Find where the given text appears and provide that cell's center as (x, y) coordinate. 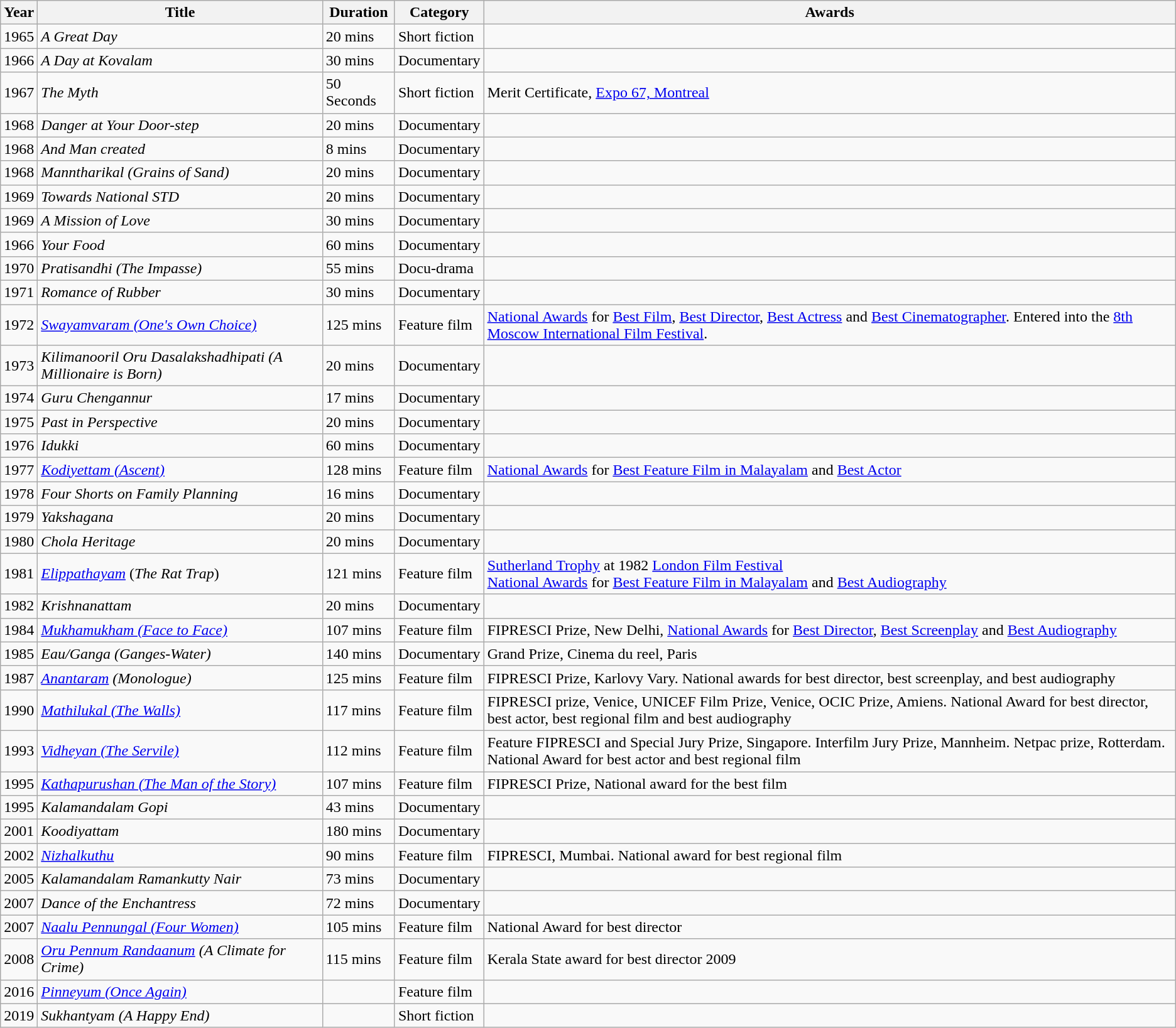
1980 (19, 541)
Mukhamukham (Face to Face) (180, 630)
Dance of the Enchantress (180, 903)
1971 (19, 292)
Duration (358, 13)
2001 (19, 831)
Kalamandalam Ramankutty Nair (180, 879)
National Awards for Best Feature Film in Malayalam and Best Actor (829, 470)
1987 (19, 678)
Merit Certificate, Expo 67, Montreal (829, 93)
A Mission of Love (180, 220)
1974 (19, 398)
Title (180, 13)
Kathapurushan (The Man of the Story) (180, 783)
Romance of Rubber (180, 292)
180 mins (358, 831)
Anantaram (Monologue) (180, 678)
1990 (19, 710)
Kerala State award for best director 2009 (829, 960)
90 mins (358, 855)
FIPRESCI Prize, New Delhi, National Awards for Best Director, Best Screenplay and Best Audiography (829, 630)
1984 (19, 630)
1979 (19, 517)
A Great Day (180, 36)
Swayamvaram (One's Own Choice) (180, 324)
Yakshagana (180, 517)
Manntharikal (Grains of Sand) (180, 173)
1970 (19, 268)
Vidheyan (The Servile) (180, 751)
1978 (19, 494)
8 mins (358, 149)
2008 (19, 960)
Eau/Ganga (Ganges-Water) (180, 654)
140 mins (358, 654)
2019 (19, 1015)
Pratisandhi (The Impasse) (180, 268)
And Man created (180, 149)
Koodiyattam (180, 831)
Pinneyum (Once Again) (180, 992)
1967 (19, 93)
Oru Pennum Randaanum (A Climate for Crime) (180, 960)
FIPRESCI Prize, National award for the best film (829, 783)
Past in Perspective (180, 422)
2002 (19, 855)
2016 (19, 992)
16 mins (358, 494)
Naalu Pennungal (Four Women) (180, 927)
Mathilukal (The Walls) (180, 710)
Awards (829, 13)
Grand Prize, Cinema du reel, Paris (829, 654)
1975 (19, 422)
1972 (19, 324)
73 mins (358, 879)
FIPRESCI Prize, Karlovy Vary. National awards for best director, best screenplay, and best audiography (829, 678)
117 mins (358, 710)
Elippathayam (The Rat Trap) (180, 574)
1977 (19, 470)
112 mins (358, 751)
43 mins (358, 808)
17 mins (358, 398)
55 mins (358, 268)
2005 (19, 879)
A Day at Kovalam (180, 60)
Docu-drama (439, 268)
Chola Heritage (180, 541)
Nizhalkuthu (180, 855)
115 mins (358, 960)
128 mins (358, 470)
50 Seconds (358, 93)
Sukhantyam (A Happy End) (180, 1015)
Kodiyettam (Ascent) (180, 470)
Your Food (180, 244)
1981 (19, 574)
Kilimanooril Oru Dasalakshadhipati (A Millionaire is Born) (180, 365)
FIPRESCI, Mumbai. National award for best regional film (829, 855)
1973 (19, 365)
1982 (19, 606)
1993 (19, 751)
Year (19, 13)
Category (439, 13)
105 mins (358, 927)
Kalamandalam Gopi (180, 808)
National Award for best director (829, 927)
The Myth (180, 93)
Guru Chengannur (180, 398)
Krishnanattam (180, 606)
Four Shorts on Family Planning (180, 494)
Danger at Your Door-step (180, 125)
1965 (19, 36)
121 mins (358, 574)
National Awards for Best Film, Best Director, Best Actress and Best Cinematographer. Entered into the 8th Moscow International Film Festival. (829, 324)
72 mins (358, 903)
Idukki (180, 446)
1976 (19, 446)
Towards National STD (180, 197)
Sutherland Trophy at 1982 London Film Festival National Awards for Best Feature Film in Malayalam and Best Audiography (829, 574)
1985 (19, 654)
